Locate the cell with the specified text and output its (X, Y) center coordinate. 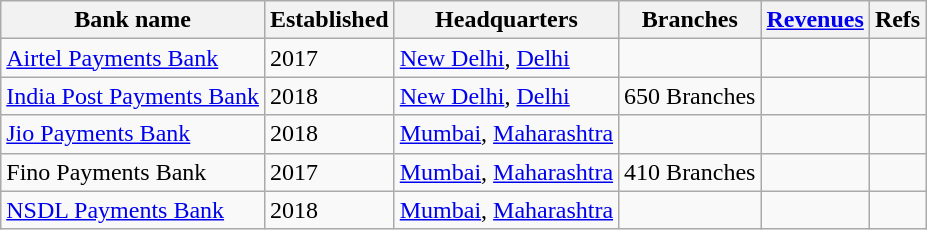
Jio Payments Bank (133, 134)
Airtel Payments Bank (133, 58)
410 Branches (690, 172)
Revenues (815, 20)
NSDL Payments Bank (133, 210)
Established (329, 20)
India Post Payments Bank (133, 96)
Fino Payments Bank (133, 172)
Refs (897, 20)
Bank name (133, 20)
650 Branches (690, 96)
Branches (690, 20)
Headquarters (506, 20)
